Scan for the cell matching the given text and deliver its (x, y) coordinate at center. 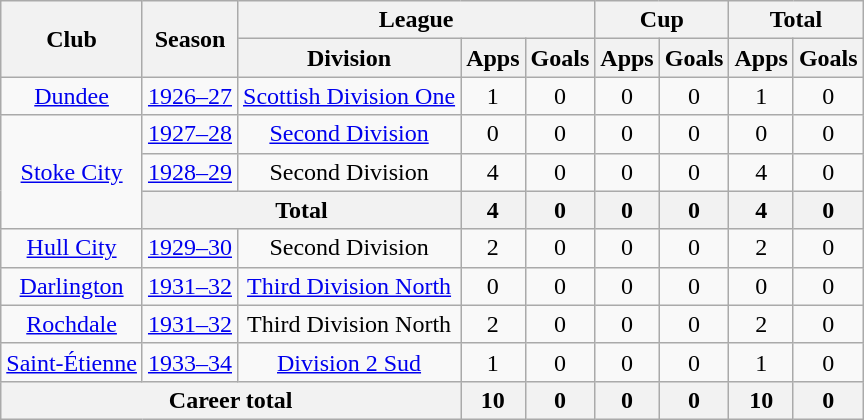
Rochdale (72, 324)
Division 2 Sud (350, 362)
Saint-Étienne (72, 362)
Stoke City (72, 172)
Cup (662, 20)
Season (190, 39)
1933–34 (190, 362)
Career total (231, 400)
Scottish Division One (350, 96)
Hull City (72, 248)
League (416, 20)
1926–27 (190, 96)
Club (72, 39)
1928–29 (190, 172)
1927–28 (190, 134)
Darlington (72, 286)
1929–30 (190, 248)
Division (350, 58)
Dundee (72, 96)
